Search for the cell housing the specified text and yield its [X, Y] center coordinate. 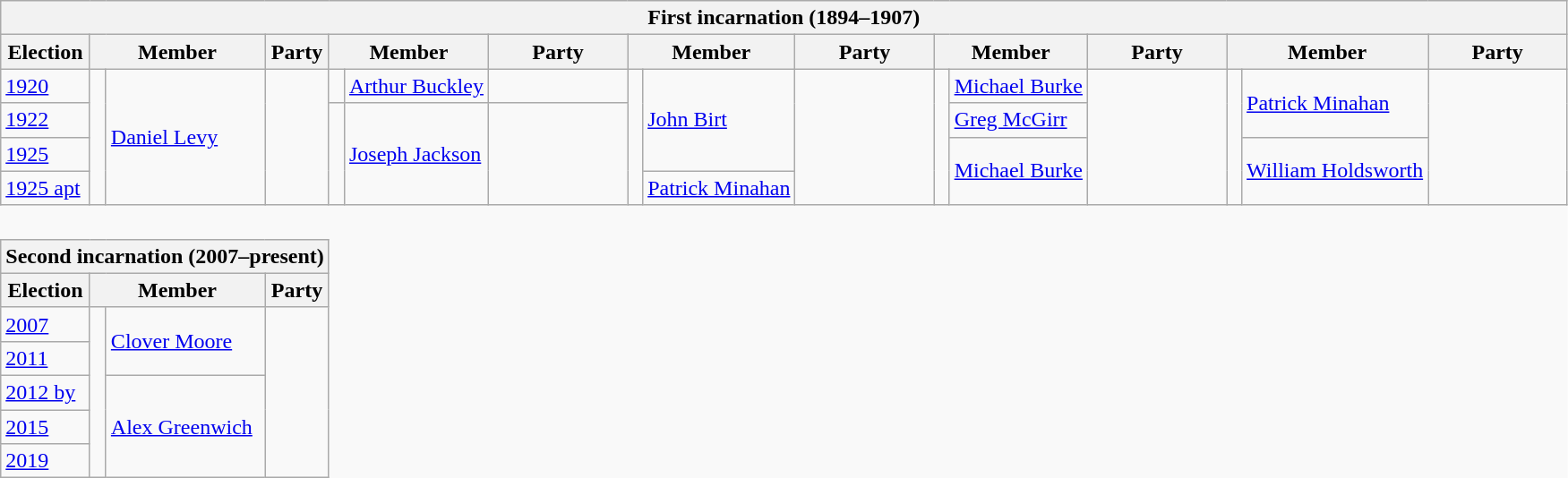
2015 [46, 427]
1925 apt [46, 188]
First incarnation (1894–1907) [784, 18]
Daniel Levy [184, 137]
Arthur Buckley [416, 86]
2011 [46, 358]
2019 [46, 461]
Clover Moore [184, 341]
1920 [46, 86]
2007 [46, 324]
William Holdsworth [1335, 171]
John Birt [719, 120]
Alex Greenwich [184, 426]
Joseph Jackson [416, 154]
1925 [46, 154]
1922 [46, 120]
2012 by [46, 392]
Second incarnation (2007–present) [165, 256]
Greg McGirr [1018, 120]
